Capture the cell that displays the provided text and extract its (X, Y) central coordinate. 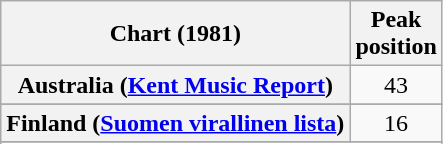
43 (396, 85)
16 (396, 123)
Peakposition (396, 34)
Finland (Suomen virallinen lista) (176, 123)
Chart (1981) (176, 34)
Australia (Kent Music Report) (176, 85)
